Return the (X, Y) coordinate for the center point of the cell that contains the specified text.  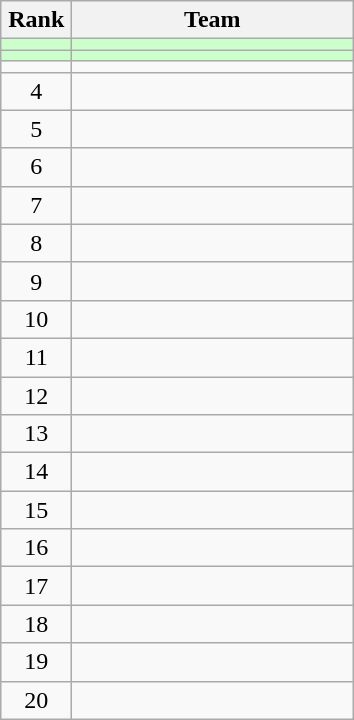
4 (36, 91)
20 (36, 700)
14 (36, 472)
15 (36, 510)
17 (36, 586)
Rank (36, 20)
5 (36, 129)
16 (36, 548)
19 (36, 662)
18 (36, 624)
12 (36, 395)
8 (36, 243)
Team (212, 20)
10 (36, 319)
6 (36, 167)
11 (36, 357)
7 (36, 205)
13 (36, 434)
9 (36, 281)
